Extract the [X, Y] coordinate from the center of the cell holding the provided text.  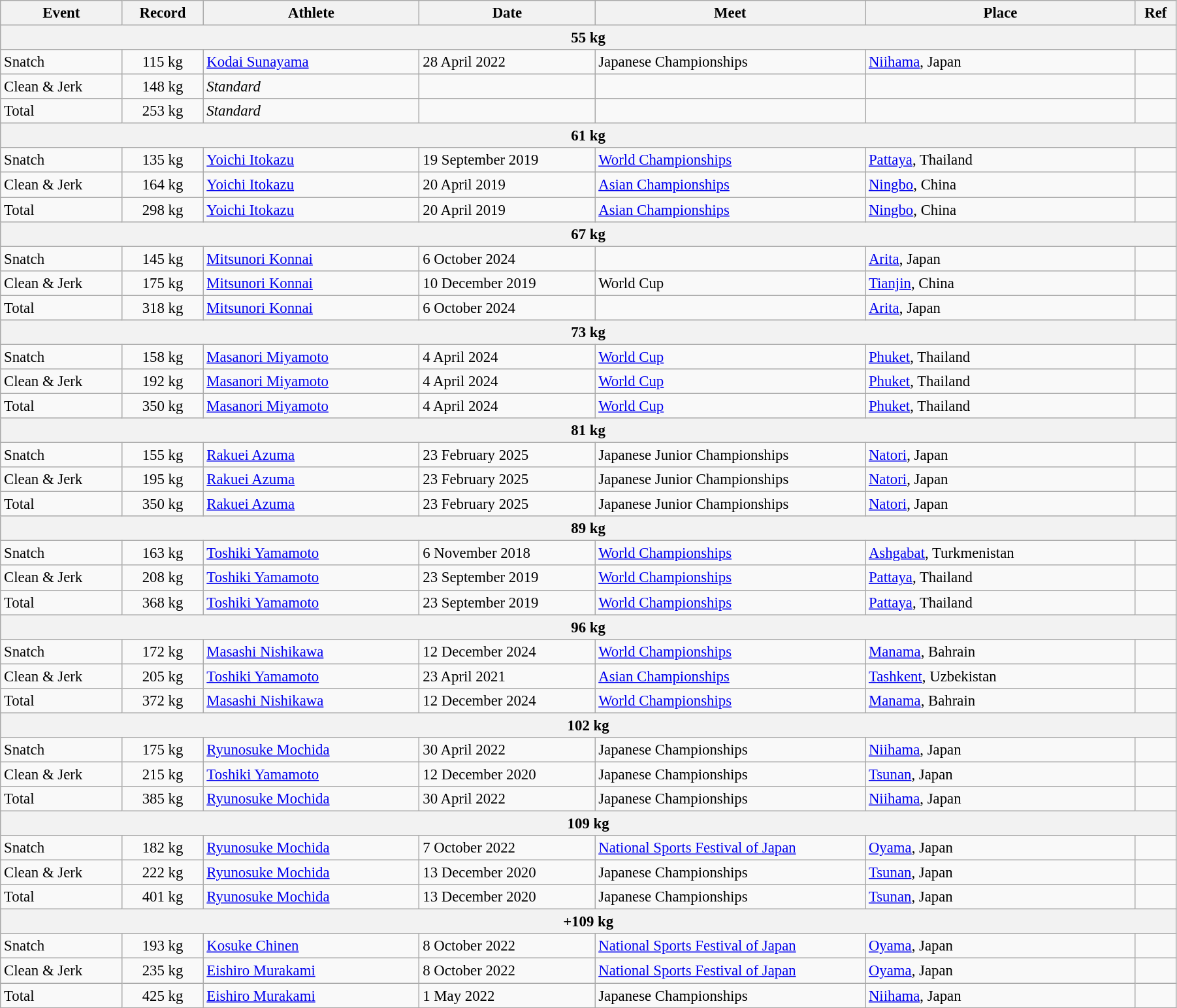
1 May 2022 [507, 996]
28 April 2022 [507, 62]
401 kg [163, 897]
192 kg [163, 382]
Athlete [311, 13]
81 kg [588, 431]
115 kg [163, 62]
253 kg [163, 111]
Ashgabat, Turkmenistan [1001, 553]
Ref [1155, 13]
425 kg [163, 996]
158 kg [163, 357]
Event [61, 13]
208 kg [163, 578]
Kodai Sunayama [311, 62]
145 kg [163, 259]
215 kg [163, 774]
Tashkent, Uzbekistan [1001, 676]
195 kg [163, 480]
155 kg [163, 455]
Tianjin, China [1001, 283]
109 kg [588, 824]
73 kg [588, 333]
385 kg [163, 799]
368 kg [163, 602]
55 kg [588, 38]
67 kg [588, 234]
Meet [730, 13]
12 December 2020 [507, 774]
298 kg [163, 210]
+109 kg [588, 922]
96 kg [588, 627]
102 kg [588, 725]
163 kg [163, 553]
61 kg [588, 136]
10 December 2019 [507, 283]
Kosuke Chinen [311, 947]
135 kg [163, 160]
23 April 2021 [507, 676]
182 kg [163, 848]
7 October 2022 [507, 848]
372 kg [163, 701]
205 kg [163, 676]
89 kg [588, 528]
148 kg [163, 87]
318 kg [163, 308]
172 kg [163, 651]
164 kg [163, 185]
235 kg [163, 971]
Date [507, 13]
222 kg [163, 873]
Place [1001, 13]
193 kg [163, 947]
Record [163, 13]
19 September 2019 [507, 160]
6 November 2018 [507, 553]
